Identify which cell holds the provided text, then report its [X, Y] central coordinate. 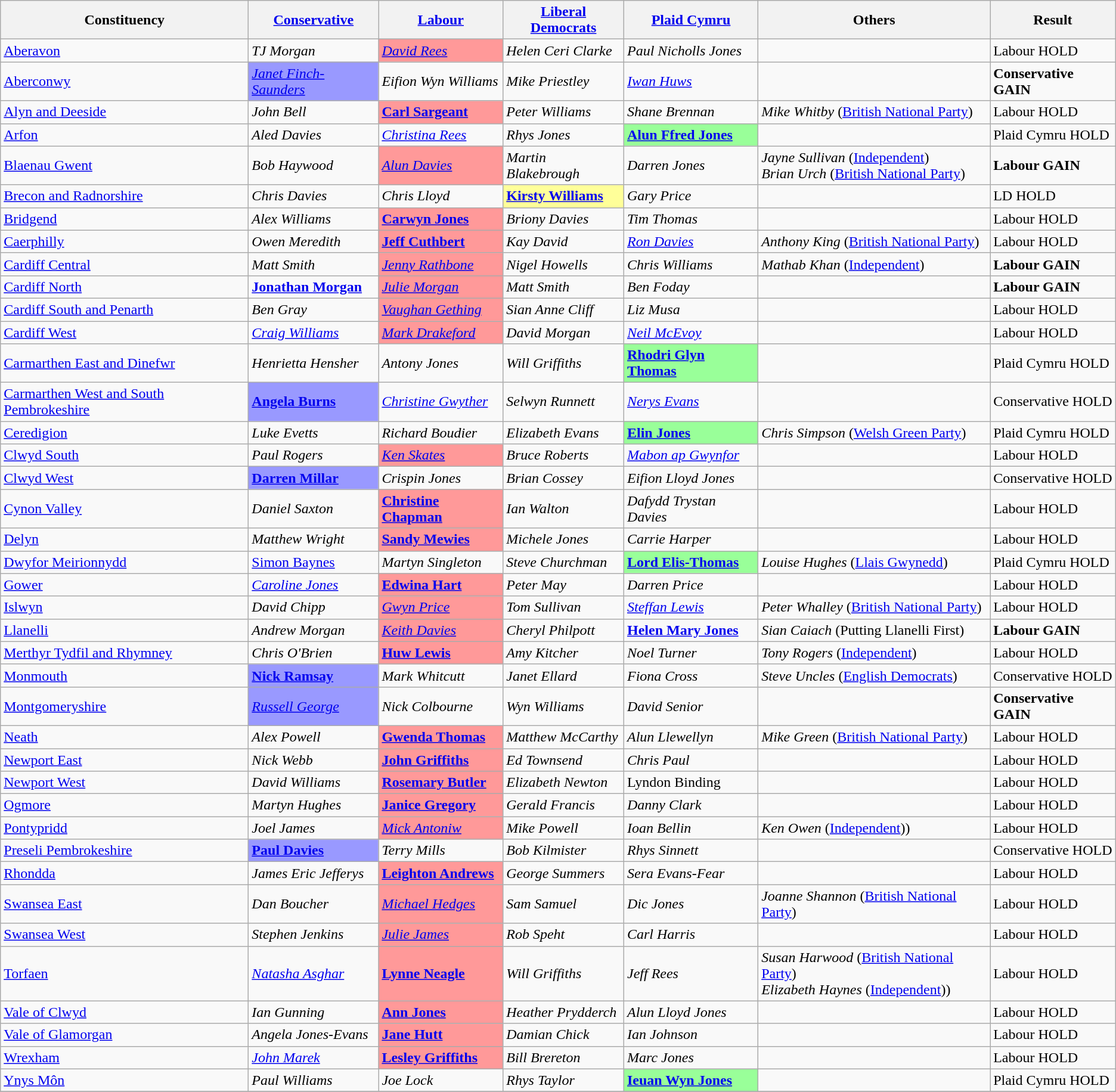
James Eric Jefferys [314, 873]
Natasha Asghar [314, 973]
Dafydd Trystan Davies [690, 509]
Alex Williams [314, 219]
Damian Chick [564, 1035]
Ian Walton [564, 509]
Jayne Sullivan (Independent)Brian Urch (British National Party) [874, 166]
Gwyn Price [441, 607]
Michele Jones [564, 539]
Kirsty Williams [564, 196]
Alex Powell [314, 737]
Carl Harris [690, 935]
Labour [441, 20]
Daniel Saxton [314, 509]
Ben Foday [690, 287]
Kay David [564, 241]
Susan Harwood (British National Party) Elizabeth Haynes (Independent)) [874, 973]
Janice Gregory [441, 805]
Ian Johnson [690, 1035]
Darren Millar [314, 478]
Bob Haywood [314, 166]
Rob Speht [564, 935]
TJ Morgan [314, 51]
Alun Lloyd Jones [690, 1012]
Peter Williams [564, 112]
Sera Evans-Fear [690, 873]
Martyn Singleton [441, 562]
Elin Jones [690, 433]
Paul Davies [314, 851]
Chris O'Brien [314, 653]
Mark Whitcutt [441, 675]
Caerphilly [125, 241]
Martyn Hughes [314, 805]
Ioan Bellin [690, 828]
Lynne Neagle [441, 973]
Christine Gwyther [441, 402]
Joel James [314, 828]
Torfaen [125, 973]
Cardiff West [125, 332]
Paul Nicholls Jones [690, 51]
Constituency [125, 20]
Michael Hedges [441, 904]
Bruce Roberts [564, 455]
Pontypridd [125, 828]
Llanelli [125, 630]
Amy Kitcher [564, 653]
Eifion Wyn Williams [441, 81]
Nick Colbourne [441, 706]
Mike Powell [564, 828]
Selwyn Runnett [564, 402]
Chris Lloyd [441, 196]
Blaenau Gwent [125, 166]
Julie James [441, 935]
Chris Davies [314, 196]
Antony Jones [441, 364]
Carrie Harper [690, 539]
George Summers [564, 873]
Carl Sargeant [441, 112]
Eifion Lloyd Jones [690, 478]
Carwyn Jones [441, 219]
Lyndon Binding [690, 783]
Cheryl Philpott [564, 630]
Joe Lock [441, 1080]
Result [1053, 20]
Darren Price [690, 585]
Bill Brereton [564, 1057]
Cardiff Central [125, 264]
Rosemary Butler [441, 783]
Vaughan Gething [441, 309]
Wrexham [125, 1057]
Jonathan Morgan [314, 287]
Alyn and Deeside [125, 112]
Louise Hughes (Llais Gwynedd) [874, 562]
Luke Evetts [314, 433]
Carmarthen West and South Pembrokeshire [125, 402]
Sian Caiach (Putting Llanelli First) [874, 630]
Clwyd South [125, 455]
Jeff Cuthbert [441, 241]
Tim Thomas [690, 219]
Merthyr Tydfil and Rhymney [125, 653]
Owen Meredith [314, 241]
Tom Sullivan [564, 607]
Gwenda Thomas [441, 737]
Richard Boudier [441, 433]
Gary Price [690, 196]
Janet Ellard [564, 675]
Christina Rees [441, 135]
Ron Davies [690, 241]
Bridgend [125, 219]
Russell George [314, 706]
Peter Whalley (British National Party) [874, 607]
Matthew McCarthy [564, 737]
Sam Samuel [564, 904]
Preseli Pembrokeshire [125, 851]
Chris Simpson (Welsh Green Party) [874, 433]
David Rees [441, 51]
Cynon Valley [125, 509]
Andrew Morgan [314, 630]
Henrietta Hensher [314, 364]
Vale of Glamorgan [125, 1035]
Dan Boucher [314, 904]
John Griffiths [441, 760]
Rhondda [125, 873]
Plaid Cymru [690, 20]
Alun Davies [441, 166]
Elizabeth Evans [564, 433]
Ben Gray [314, 309]
Steffan Lewis [690, 607]
Steve Uncles (English Democrats) [874, 675]
Aled Davies [314, 135]
Newport East [125, 760]
Monmouth [125, 675]
Briony Davies [564, 219]
Iwan Huws [690, 81]
Aberavon [125, 51]
Cardiff South and Penarth [125, 309]
Jenny Rathbone [441, 264]
Darren Jones [690, 166]
Rhys Jones [564, 135]
Heather Prydderch [564, 1012]
Helen Mary Jones [690, 630]
Elizabeth Newton [564, 783]
Mike Priestley [564, 81]
Lord Elis-Thomas [690, 562]
Martin Blakebrough [564, 166]
Peter May [564, 585]
Ieuan Wyn Jones [690, 1080]
Liberal Democrats [564, 20]
Arfon [125, 135]
Swansea East [125, 904]
Ian Gunning [314, 1012]
Lesley Griffiths [441, 1057]
Mark Drakeford [441, 332]
Steve Churchman [564, 562]
Matthew Wright [314, 539]
Vale of Clwyd [125, 1012]
Rhodri Glyn Thomas [690, 364]
Wyn Williams [564, 706]
Anthony King (British National Party) [874, 241]
Noel Turner [690, 653]
Danny Clark [690, 805]
Craig Williams [314, 332]
Paul Williams [314, 1080]
Brian Cossey [564, 478]
Janet Finch-Saunders [314, 81]
Paul Rogers [314, 455]
Alun Ffred Jones [690, 135]
Fiona Cross [690, 675]
David Williams [314, 783]
John Marek [314, 1057]
Caroline Jones [314, 585]
Neil McEvoy [690, 332]
Nigel Howells [564, 264]
Simon Baynes [314, 562]
Dic Jones [690, 904]
Marc Jones [690, 1057]
Angela Burns [314, 402]
Ken Owen (Independent)) [874, 828]
Nick Webb [314, 760]
Ed Townsend [564, 760]
David Morgan [564, 332]
Bob Kilmister [564, 851]
John Bell [314, 112]
Terry Mills [441, 851]
Huw Lewis [441, 653]
Mabon ap Gwynfor [690, 455]
Keith Davies [441, 630]
Liz Musa [690, 309]
Mathab Khan (Independent) [874, 264]
Chris Paul [690, 760]
Carmarthen East and Dinefwr [125, 364]
Delyn [125, 539]
Tony Rogers (Independent) [874, 653]
Sandy Mewies [441, 539]
Cardiff North [125, 287]
Others [874, 20]
Ogmore [125, 805]
Montgomeryshire [125, 706]
Brecon and Radnorshire [125, 196]
Edwina Hart [441, 585]
Christine Chapman [441, 509]
Crispin Jones [441, 478]
Gower [125, 585]
Aberconwy [125, 81]
David Chipp [314, 607]
Clwyd West [125, 478]
Jeff Rees [690, 973]
Mike Whitby (British National Party) [874, 112]
Mick Antoniw [441, 828]
Joanne Shannon (British National Party) [874, 904]
David Senior [690, 706]
Julie Morgan [441, 287]
Chris Williams [690, 264]
Ken Skates [441, 455]
Rhys Sinnett [690, 851]
LD HOLD [1053, 196]
Mike Green (British National Party) [874, 737]
Ann Jones [441, 1012]
Conservative [314, 20]
Alun Llewellyn [690, 737]
Helen Ceri Clarke [564, 51]
Leighton Andrews [441, 873]
Newport West [125, 783]
Gerald Francis [564, 805]
Rhys Taylor [564, 1080]
Jane Hutt [441, 1035]
Swansea West [125, 935]
Nick Ramsay [314, 675]
Sian Anne Cliff [564, 309]
Stephen Jenkins [314, 935]
Nerys Evans [690, 402]
Angela Jones-Evans [314, 1035]
Neath [125, 737]
Shane Brennan [690, 112]
Islwyn [125, 607]
Dwyfor Meirionnydd [125, 562]
Ynys Môn [125, 1080]
Ceredigion [125, 433]
